From the cell containing the given text, extract its center point as (X, Y) coordinate. 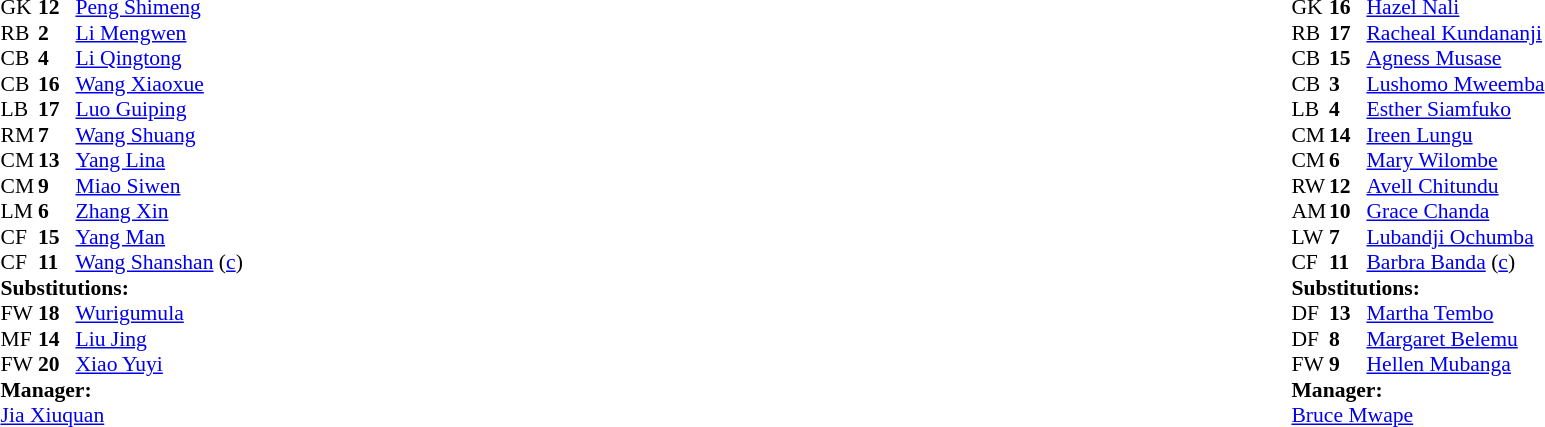
20 (57, 365)
10 (1348, 211)
18 (57, 313)
Agness Musase (1455, 59)
Racheal Kundananji (1455, 33)
Luo Guiping (160, 109)
MF (19, 339)
Hellen Mubanga (1455, 365)
Esther Siamfuko (1455, 109)
8 (1348, 339)
3 (1348, 84)
12 (1348, 186)
Yang Lina (160, 161)
Margaret Belemu (1455, 339)
Grace Chanda (1455, 211)
LM (19, 211)
AM (1310, 211)
Xiao Yuyi (160, 365)
16 (57, 84)
Avell Chitundu (1455, 186)
RW (1310, 186)
Ireen Lungu (1455, 135)
Wang Shuang (160, 135)
Wang Xiaoxue (160, 84)
RM (19, 135)
Miao Siwen (160, 186)
Martha Tembo (1455, 313)
Wurigumula (160, 313)
Li Qingtong (160, 59)
Barbra Banda (c) (1455, 263)
Wang Shanshan (c) (160, 263)
Zhang Xin (160, 211)
2 (57, 33)
Lushomo Mweemba (1455, 84)
Mary Wilombe (1455, 161)
Yang Man (160, 237)
Lubandji Ochumba (1455, 237)
Li Mengwen (160, 33)
Liu Jing (160, 339)
LW (1310, 237)
